Return the [x, y] coordinate for the center point of the cell that contains the specified text.  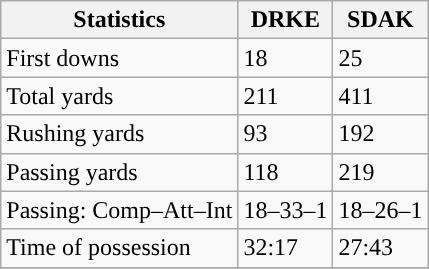
18–33–1 [286, 210]
25 [380, 58]
18–26–1 [380, 210]
219 [380, 172]
First downs [120, 58]
411 [380, 96]
211 [286, 96]
27:43 [380, 248]
Time of possession [120, 248]
SDAK [380, 20]
93 [286, 134]
Statistics [120, 20]
Passing: Comp–Att–Int [120, 210]
32:17 [286, 248]
Rushing yards [120, 134]
DRKE [286, 20]
18 [286, 58]
192 [380, 134]
Passing yards [120, 172]
118 [286, 172]
Total yards [120, 96]
